Return the [X, Y] coordinate for the center point of the cell that contains the specified text.  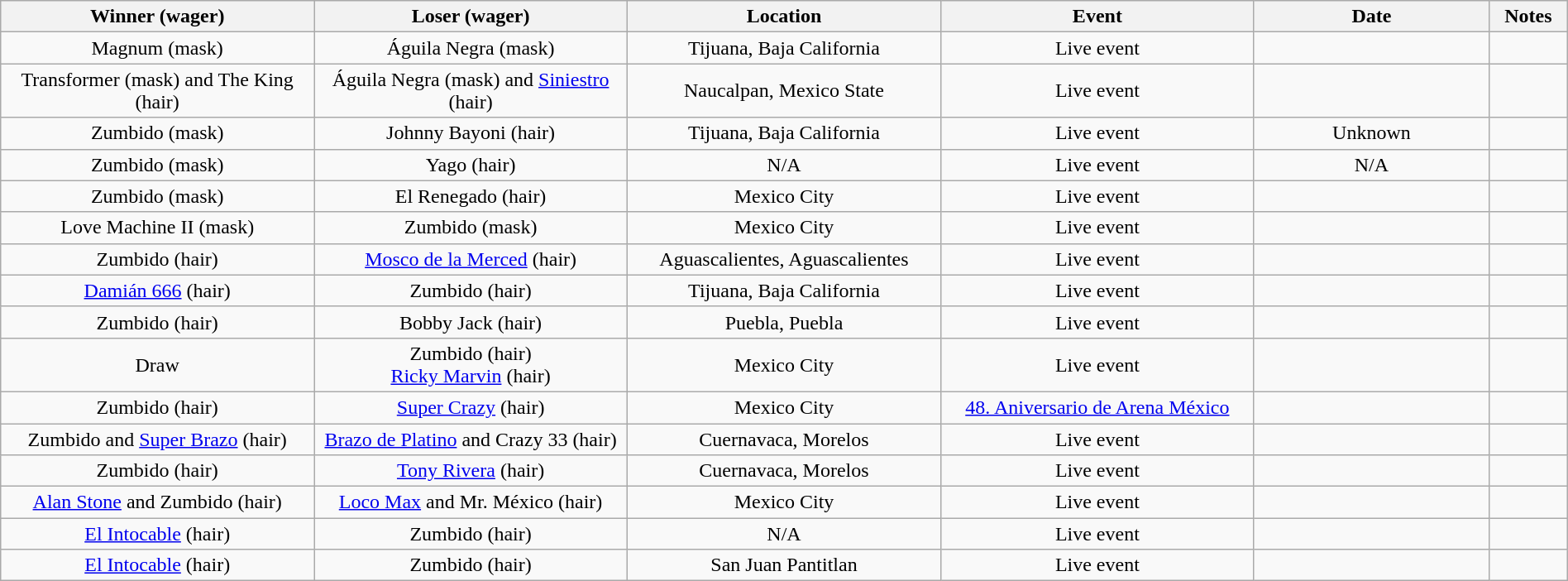
Location [784, 17]
Tony Rivera (hair) [471, 471]
Alan Stone and Zumbido (hair) [157, 502]
48. Aniversario de Arena México [1097, 407]
Puebla, Puebla [784, 322]
Zumbido (hair)Ricky Marvin (hair) [471, 364]
Date [1371, 17]
Johnny Bayoni (hair) [471, 133]
Brazo de Platino and Crazy 33 (hair) [471, 439]
Yago (hair) [471, 165]
San Juan Pantitlan [784, 565]
Loser (wager) [471, 17]
Águila Negra (mask) [471, 48]
Aguascalientes, Aguascalientes [784, 259]
Event [1097, 17]
Magnum (mask) [157, 48]
Damián 666 (hair) [157, 290]
Notes [1528, 17]
Naucalpan, Mexico State [784, 91]
Águila Negra (mask) and Siniestro (hair) [471, 91]
Bobby Jack (hair) [471, 322]
El Renegado (hair) [471, 196]
Love Machine II (mask) [157, 228]
Winner (wager) [157, 17]
Mosco de la Merced (hair) [471, 259]
Loco Max and Mr. México (hair) [471, 502]
Super Crazy (hair) [471, 407]
Transformer (mask) and The King (hair) [157, 91]
Zumbido and Super Brazo (hair) [157, 439]
Draw [157, 364]
Unknown [1371, 133]
